Locate the cell with the specified text and output its [x, y] center coordinate. 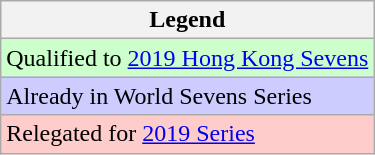
Already in World Sevens Series [188, 96]
Relegated for 2019 Series [188, 134]
Legend [188, 20]
Qualified to 2019 Hong Kong Sevens [188, 58]
